Extract the (x, y) coordinate from the center of the cell holding the provided text.  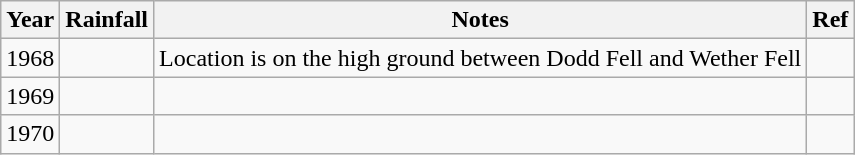
Rainfall (107, 20)
1970 (30, 134)
1968 (30, 58)
Ref (830, 20)
1969 (30, 96)
Year (30, 20)
Notes (480, 20)
Location is on the high ground between Dodd Fell and Wether Fell (480, 58)
